Extract the [X, Y] coordinate from the center of the cell holding the provided text.  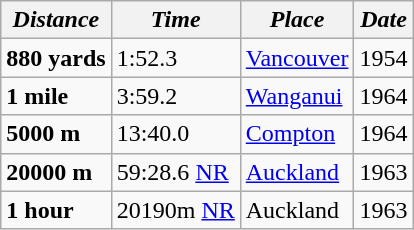
Place [297, 20]
880 yards [56, 58]
1:52.3 [176, 58]
Time [176, 20]
5000 m [56, 134]
Compton [297, 134]
1 mile [56, 96]
Date [384, 20]
Vancouver [297, 58]
13:40.0 [176, 134]
Distance [56, 20]
20000 m [56, 172]
20190m NR [176, 210]
59:28.6 NR [176, 172]
1954 [384, 58]
Wanganui [297, 96]
1 hour [56, 210]
3:59.2 [176, 96]
